Provide the (X, Y) coordinate of the cell's center where the given text is located.  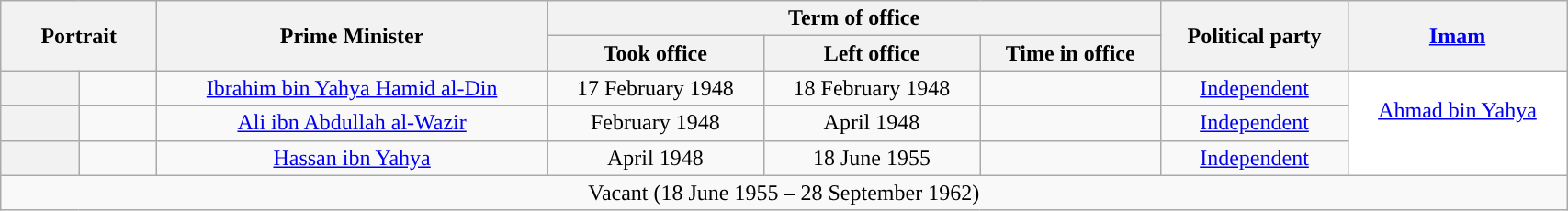
17 February 1948 (656, 88)
Ali ibn Abdullah al-Wazir (353, 123)
February 1948 (656, 123)
Ibrahim bin Yahya Hamid al-Din (353, 88)
Ahmad bin Yahya (1457, 123)
Imam (1457, 36)
Time in office (1071, 53)
Political party (1255, 36)
Portrait (79, 36)
Hassan ibn Yahya (353, 158)
Took office (656, 53)
Term of office (854, 18)
Left office (872, 53)
18 February 1948 (872, 88)
Prime Minister (353, 36)
Vacant (18 June 1955 – 28 September 1962) (784, 193)
18 June 1955 (872, 158)
